Locate the cell with the specified text and output its [X, Y] center coordinate. 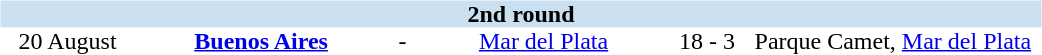
Parque Camet, Mar del Plata [892, 42]
Buenos Aires [262, 42]
20 August [67, 42]
18 - 3 [707, 42]
2nd round [520, 14]
Mar del Plata [544, 42]
- [403, 42]
